Extract the (X, Y) coordinate from the center of the cell holding the provided text.  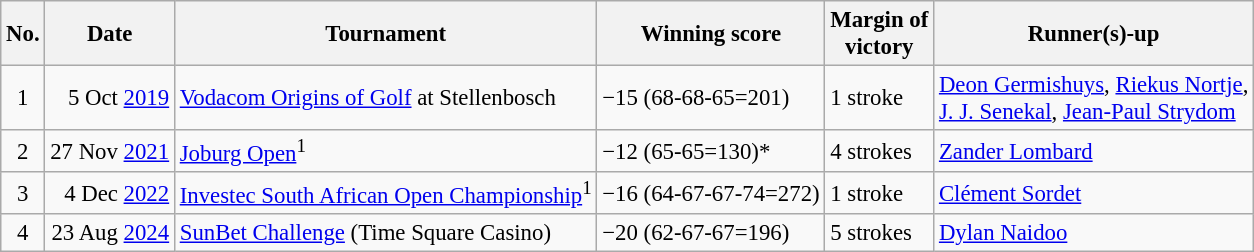
4 strokes (880, 151)
23 Aug 2024 (110, 233)
Winning score (711, 34)
−15 (68-68-65=201) (711, 98)
Tournament (385, 34)
27 Nov 2021 (110, 151)
Zander Lombard (1094, 151)
Clément Sordet (1094, 193)
−12 (65-65=130)* (711, 151)
Deon Germishuys, Riekus Nortje, J. J. Senekal, Jean-Paul Strydom (1094, 98)
Date (110, 34)
−16 (64-67-67-74=272) (711, 193)
Margin ofvictory (880, 34)
SunBet Challenge (Time Square Casino) (385, 233)
−20 (62-67-67=196) (711, 233)
5 strokes (880, 233)
Vodacom Origins of Golf at Stellenbosch (385, 98)
4 Dec 2022 (110, 193)
Joburg Open1 (385, 151)
1 (23, 98)
Dylan Naidoo (1094, 233)
Investec South African Open Championship1 (385, 193)
4 (23, 233)
3 (23, 193)
2 (23, 151)
No. (23, 34)
Runner(s)-up (1094, 34)
5 Oct 2019 (110, 98)
